Locate the cell with the specified text and output its [X, Y] center coordinate. 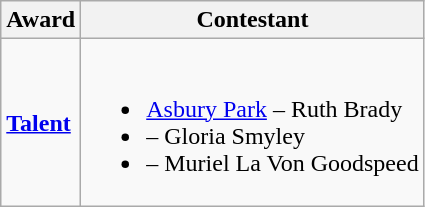
Asbury Park – Ruth Brady – Gloria Smyley – Muriel La Von Goodspeed [252, 122]
Talent [41, 122]
Contestant [252, 20]
Award [41, 20]
